Identify which cell holds the provided text, then report its [x, y] central coordinate. 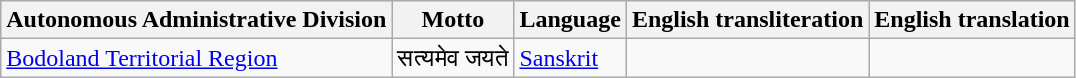
सत्यमेव जयते [453, 58]
English transliteration [747, 20]
Motto [453, 20]
Sanskrit [570, 58]
Autonomous Administrative Division [196, 20]
Language [570, 20]
English translation [972, 20]
Bodoland Territorial Region [196, 58]
